Return the [x, y] coordinate for the center point of the cell that contains the specified text.  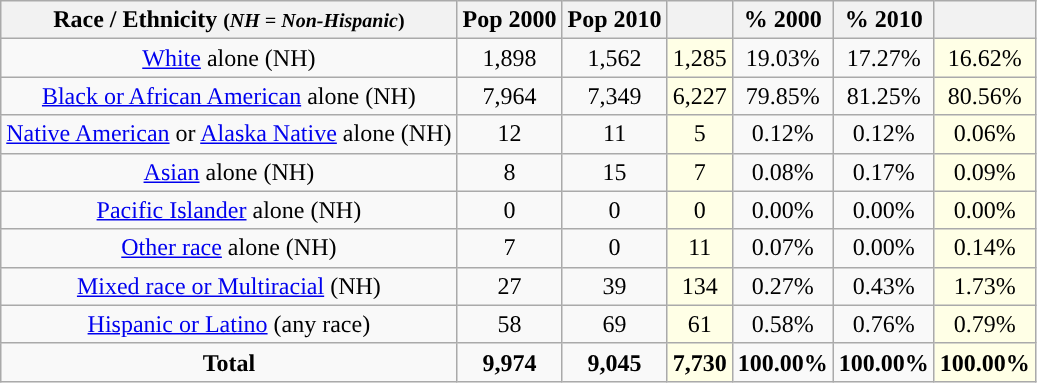
Race / Ethnicity (NH = Non-Hispanic) [229, 20]
5 [700, 134]
Other race alone (NH) [229, 248]
7,964 [510, 96]
17.27% [884, 58]
Native American or Alaska Native alone (NH) [229, 134]
1.73% [984, 286]
69 [614, 324]
79.85% [782, 96]
0.76% [884, 324]
19.03% [782, 58]
80.56% [984, 96]
39 [614, 286]
Mixed race or Multiracial (NH) [229, 286]
6,227 [700, 96]
16.62% [984, 58]
61 [700, 324]
0.58% [782, 324]
0.09% [984, 172]
7,349 [614, 96]
134 [700, 286]
7,730 [700, 362]
9,045 [614, 362]
Hispanic or Latino (any race) [229, 324]
0.07% [782, 248]
Asian alone (NH) [229, 172]
9,974 [510, 362]
58 [510, 324]
Black or African American alone (NH) [229, 96]
81.25% [884, 96]
Pacific Islander alone (NH) [229, 210]
0.08% [782, 172]
% 2010 [884, 20]
0.06% [984, 134]
Pop 2010 [614, 20]
1,285 [700, 58]
8 [510, 172]
15 [614, 172]
0.14% [984, 248]
0.17% [884, 172]
White alone (NH) [229, 58]
0.27% [782, 286]
% 2000 [782, 20]
0.43% [884, 286]
1,898 [510, 58]
27 [510, 286]
1,562 [614, 58]
Total [229, 362]
12 [510, 134]
Pop 2000 [510, 20]
0.79% [984, 324]
